Return [x, y] of the center of cell containing provided text 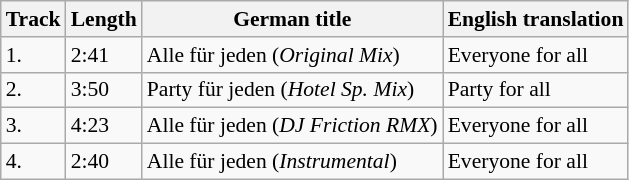
Track [34, 19]
English translation [536, 19]
Length [104, 19]
3:50 [104, 90]
Alle für jeden (Original Mix) [292, 55]
4:23 [104, 126]
Alle für jeden (Instrumental) [292, 162]
German title [292, 19]
2:41 [104, 55]
3. [34, 126]
1. [34, 55]
Party für jeden (Hotel Sp. Mix) [292, 90]
4. [34, 162]
Alle für jeden (DJ Friction RMX) [292, 126]
2. [34, 90]
2:40 [104, 162]
Party for all [536, 90]
